From the cell containing the given text, extract its center point as (x, y) coordinate. 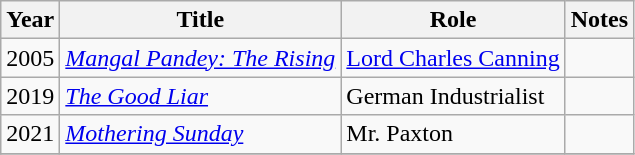
Notes (599, 20)
Role (453, 20)
Mangal Pandey: The Rising (200, 58)
Title (200, 20)
Lord Charles Canning (453, 58)
German Industrialist (453, 96)
Year (30, 20)
The Good Liar (200, 96)
2019 (30, 96)
Mr. Paxton (453, 134)
2005 (30, 58)
Mothering Sunday (200, 134)
2021 (30, 134)
